Output the (x, y) coordinate of the center of the cell containing the given text.  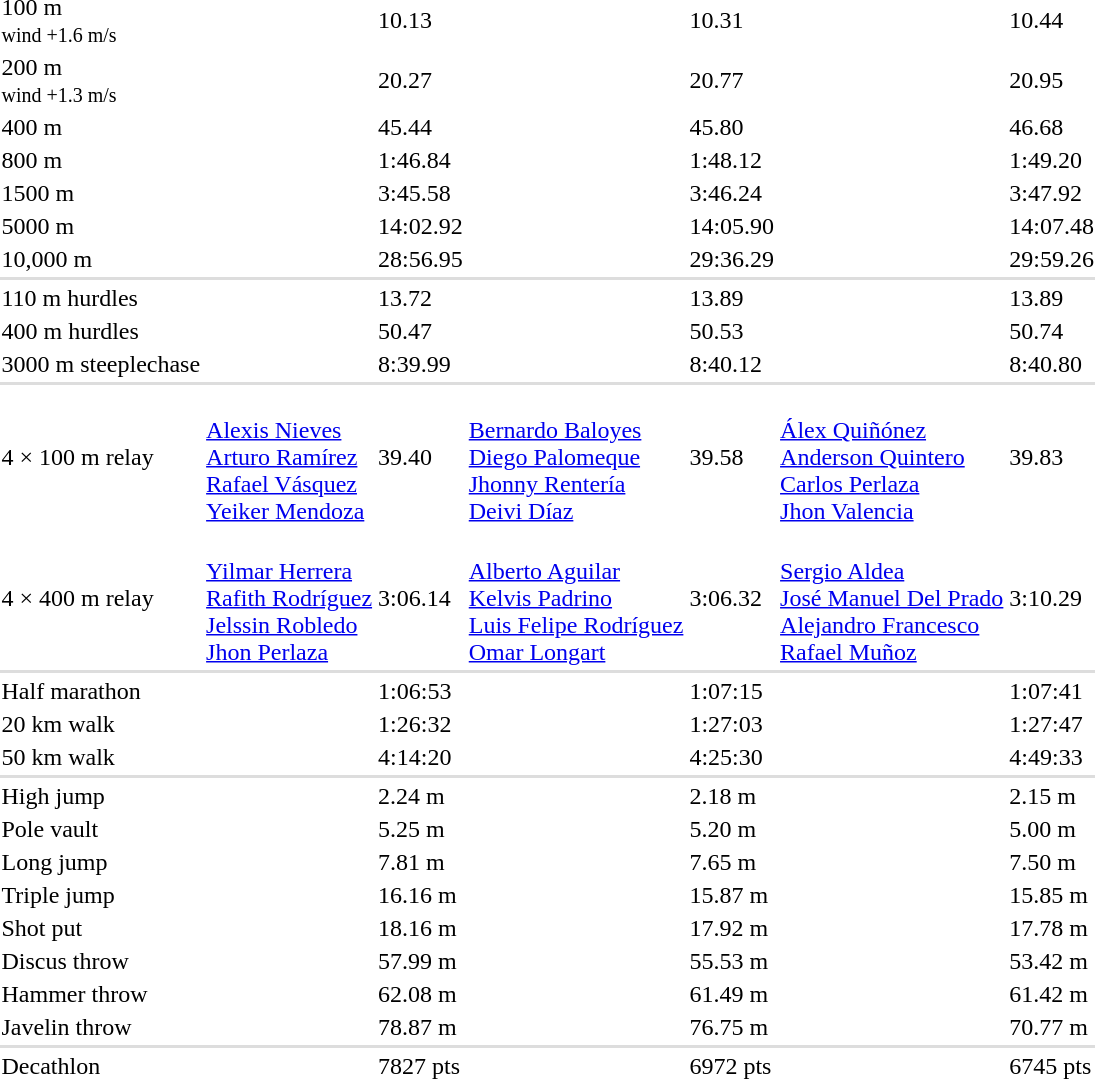
3:06.32 (732, 598)
Long jump (101, 862)
110 m hurdles (101, 298)
39.40 (421, 457)
20.77 (732, 80)
Alexis NievesArturo RamírezRafael VásquezYeiker Mendoza (290, 457)
1:06:53 (421, 691)
16.16 m (421, 895)
50 km walk (101, 757)
1:26:32 (421, 724)
400 m (101, 127)
5.20 m (732, 829)
Shot put (101, 928)
7.65 m (732, 862)
28:56.95 (421, 259)
Álex QuiñónezAnderson QuinteroCarlos PerlazaJhon Valencia (892, 457)
45.44 (421, 127)
4:14:20 (421, 757)
13.89 (732, 298)
Pole vault (101, 829)
18.16 m (421, 928)
8:40.12 (732, 364)
200 mwind +1.3 m/s (101, 80)
Hammer throw (101, 994)
14:05.90 (732, 226)
1:48.12 (732, 160)
76.75 m (732, 1027)
1:27:03 (732, 724)
3:45.58 (421, 193)
57.99 m (421, 961)
Alberto AguilarKelvis PadrinoLuis Felipe RodríguezOmar Longart (576, 598)
61.49 m (732, 994)
50.47 (421, 331)
78.87 m (421, 1027)
Javelin throw (101, 1027)
Yilmar HerreraRafith RodríguezJelssin RobledoJhon Perlaza (290, 598)
3:46.24 (732, 193)
800 m (101, 160)
29:36.29 (732, 259)
4 × 400 m relay (101, 598)
4 × 100 m relay (101, 457)
55.53 m (732, 961)
1500 m (101, 193)
45.80 (732, 127)
Triple jump (101, 895)
Sergio AldeaJosé Manuel Del PradoAlejandro FrancescoRafael Muñoz (892, 598)
8:39.99 (421, 364)
2.18 m (732, 796)
39.58 (732, 457)
3000 m steeplechase (101, 364)
62.08 m (421, 994)
Half marathon (101, 691)
20 km walk (101, 724)
400 m hurdles (101, 331)
20.27 (421, 80)
3:06.14 (421, 598)
2.24 m (421, 796)
10,000 m (101, 259)
1:07:15 (732, 691)
1:46.84 (421, 160)
13.72 (421, 298)
Bernardo BaloyesDiego PalomequeJhonny RenteríaDeivi Díaz (576, 457)
Discus throw (101, 961)
50.53 (732, 331)
5000 m (101, 226)
5.25 m (421, 829)
17.92 m (732, 928)
4:25:30 (732, 757)
14:02.92 (421, 226)
15.87 m (732, 895)
High jump (101, 796)
7.81 m (421, 862)
